Scan for the cell matching the given text and deliver its (x, y) coordinate at center. 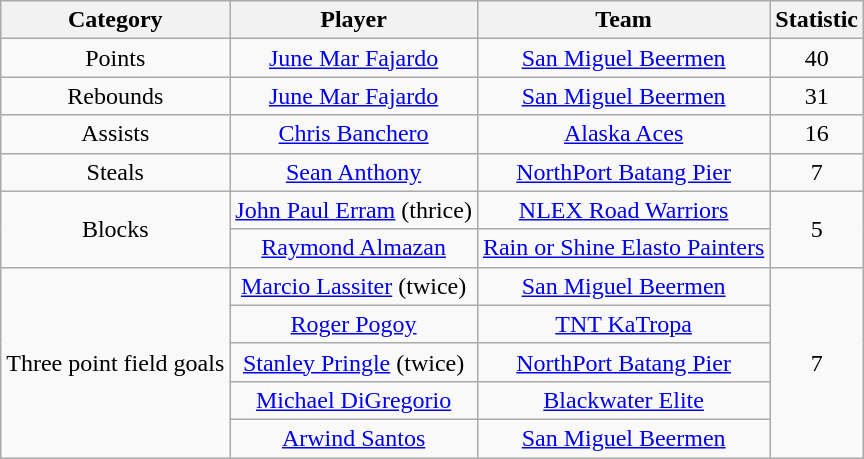
Sean Anthony (354, 172)
Stanley Pringle (twice) (354, 362)
Alaska Aces (623, 134)
Blocks (116, 229)
40 (817, 58)
16 (817, 134)
Statistic (817, 20)
Points (116, 58)
31 (817, 96)
Chris Banchero (354, 134)
Steals (116, 172)
Category (116, 20)
Roger Pogoy (354, 324)
Rebounds (116, 96)
Three point field goals (116, 362)
NLEX Road Warriors (623, 210)
Michael DiGregorio (354, 400)
John Paul Erram (thrice) (354, 210)
Blackwater Elite (623, 400)
Player (354, 20)
Marcio Lassiter (twice) (354, 286)
Assists (116, 134)
Rain or Shine Elasto Painters (623, 248)
5 (817, 229)
TNT KaTropa (623, 324)
Team (623, 20)
Raymond Almazan (354, 248)
Arwind Santos (354, 438)
